For the text-containing cell, return its midpoint in (X, Y) coordinate format. 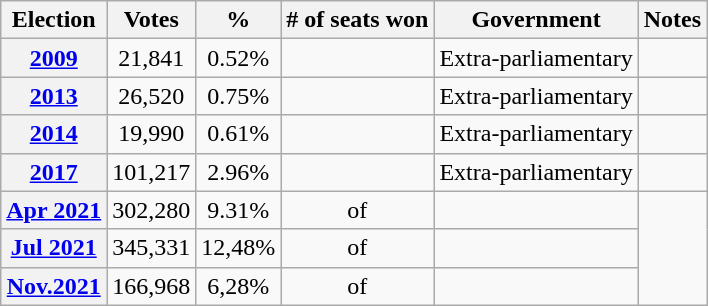
0.52% (238, 58)
Votes (152, 20)
101,217 (152, 172)
9.31% (238, 210)
Nov.2021 (54, 286)
26,520 (152, 96)
345,331 (152, 248)
302,280 (152, 210)
Apr 2021 (54, 210)
Election (54, 20)
2017 (54, 172)
# of seats won (358, 20)
Notes (672, 20)
21,841 (152, 58)
12,48% (238, 248)
% (238, 20)
2.96% (238, 172)
166,968 (152, 286)
2009 (54, 58)
Government (536, 20)
Jul 2021 (54, 248)
2013 (54, 96)
2014 (54, 134)
19,990 (152, 134)
0.75% (238, 96)
6,28% (238, 286)
0.61% (238, 134)
